Capture the cell that displays the provided text and extract its [X, Y] central coordinate. 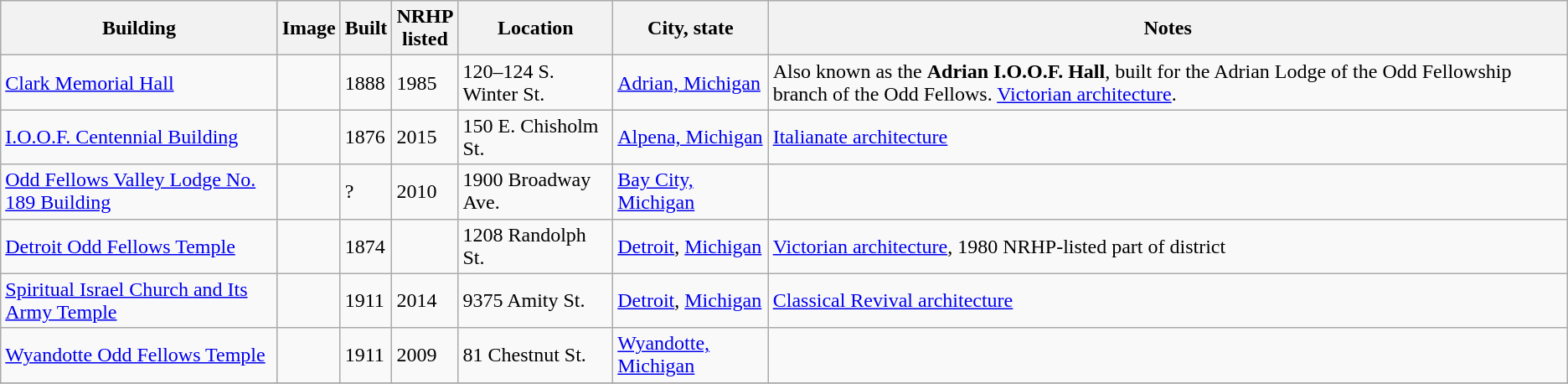
Classical Revival architecture [1168, 300]
Bay City, Michigan [690, 191]
150 E. Chisholm St. [536, 138]
Detroit Odd Fellows Temple [139, 246]
1888 [366, 82]
Alpena, Michigan [690, 138]
Image [308, 29]
City, state [690, 29]
1876 [366, 138]
Italianate architecture [1168, 138]
2014 [426, 300]
Built [366, 29]
Wyandotte Odd Fellows Temple [139, 355]
Location [536, 29]
Odd Fellows Valley Lodge No. 189 Building [139, 191]
120–124 S. Winter St. [536, 82]
2009 [426, 355]
Also known as the Adrian I.O.O.F. Hall, built for the Adrian Lodge of the Odd Fellowship branch of the Odd Fellows. Victorian architecture. [1168, 82]
Notes [1168, 29]
2015 [426, 138]
NRHPlisted [426, 29]
Wyandotte, Michigan [690, 355]
1985 [426, 82]
Adrian, Michigan [690, 82]
? [366, 191]
Clark Memorial Hall [139, 82]
Victorian architecture, 1980 NRHP-listed part of district [1168, 246]
81 Chestnut St. [536, 355]
Spiritual Israel Church and Its Army Temple [139, 300]
1208 Randolph St. [536, 246]
1874 [366, 246]
2010 [426, 191]
9375 Amity St. [536, 300]
I.O.O.F. Centennial Building [139, 138]
1900 Broadway Ave. [536, 191]
Building [139, 29]
